Locate the cell with the specified text and output its (x, y) center coordinate. 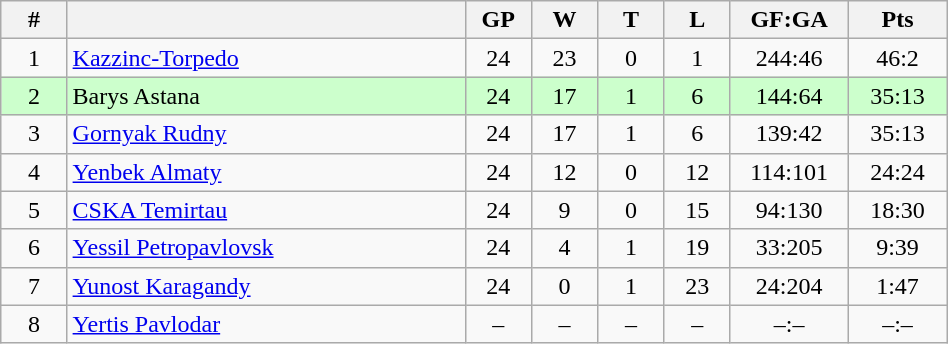
94:130 (788, 210)
244:46 (788, 58)
3 (34, 134)
18:30 (898, 210)
Kazzinc-Torpedo (266, 58)
24:24 (898, 172)
Yessil Petropavlovsk (266, 248)
Pts (898, 20)
9 (564, 210)
T (631, 20)
46:2 (898, 58)
Barys Astana (266, 96)
GP (498, 20)
2 (34, 96)
Yertis Pavlodar (266, 324)
Gornyak Rudny (266, 134)
7 (34, 286)
15 (697, 210)
L (697, 20)
19 (697, 248)
1:47 (898, 286)
8 (34, 324)
Yunost Karagandy (266, 286)
33:205 (788, 248)
CSKA Temirtau (266, 210)
144:64 (788, 96)
9:39 (898, 248)
139:42 (788, 134)
W (564, 20)
24:204 (788, 286)
GF:GA (788, 20)
# (34, 20)
Yenbek Almaty (266, 172)
114:101 (788, 172)
5 (34, 210)
